Extract the (x, y) coordinate from the center of the cell holding the provided text.  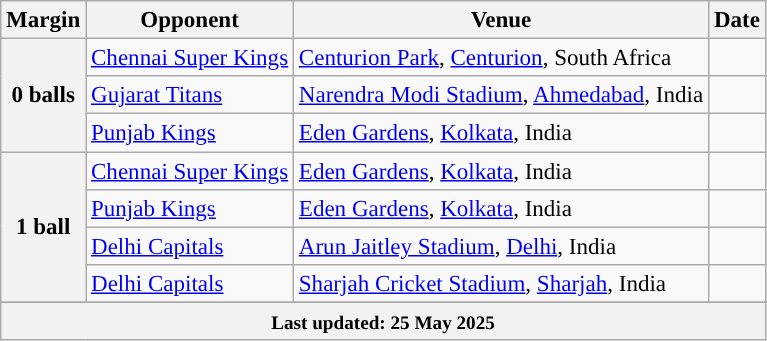
Sharjah Cricket Stadium, Sharjah, India (500, 284)
Margin (44, 20)
Date (738, 20)
Gujarat Titans (190, 95)
Narendra Modi Stadium, Ahmedabad, India (500, 95)
Venue (500, 20)
Opponent (190, 20)
1 ball (44, 228)
Arun Jaitley Stadium, Delhi, India (500, 246)
Last updated: 25 May 2025 (384, 322)
0 balls (44, 96)
Centurion Park, Centurion, South Africa (500, 58)
